For the text-containing cell, return its midpoint in (x, y) coordinate format. 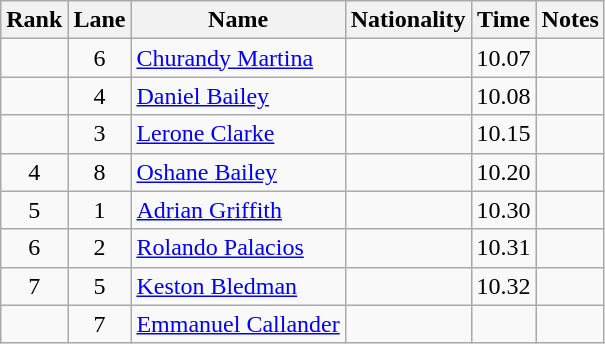
Nationality (408, 20)
Time (504, 20)
Name (238, 20)
8 (100, 172)
Emmanuel Callander (238, 324)
10.20 (504, 172)
Adrian Griffith (238, 210)
10.15 (504, 134)
Notes (570, 20)
10.32 (504, 286)
3 (100, 134)
Oshane Bailey (238, 172)
Rank (34, 20)
Keston Bledman (238, 286)
10.07 (504, 58)
Lerone Clarke (238, 134)
Churandy Martina (238, 58)
10.31 (504, 248)
2 (100, 248)
Rolando Palacios (238, 248)
Lane (100, 20)
10.30 (504, 210)
Daniel Bailey (238, 96)
1 (100, 210)
10.08 (504, 96)
